Determine the (x, y) coordinate at the center of the cell enclosing the given text.  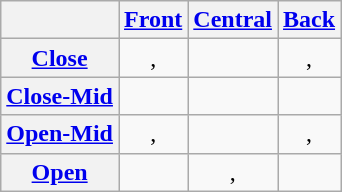
Open (60, 172)
Back (310, 20)
Central (233, 20)
Close-Mid (60, 96)
Close (60, 58)
Front (152, 20)
Open-Mid (60, 134)
